Capture the cell that displays the provided text and extract its (X, Y) central coordinate. 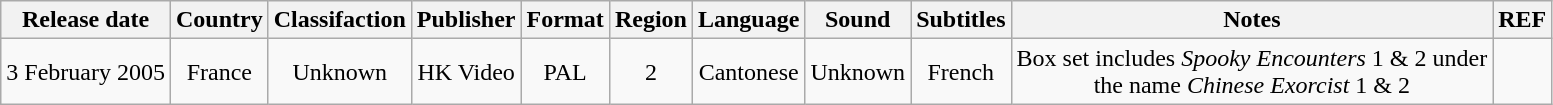
Region (650, 20)
Sound (858, 20)
Release date (86, 20)
Language (748, 20)
Box set includes Spooky Encounters 1 & 2 under the name Chinese Exorcist 1 & 2 (1252, 72)
France (219, 72)
REF (1522, 20)
Format (565, 20)
French (961, 72)
Publisher (466, 20)
3 February 2005 (86, 72)
2 (650, 72)
PAL (565, 72)
Subtitles (961, 20)
HK Video (466, 72)
Cantonese (748, 72)
Country (219, 20)
Notes (1252, 20)
Classifaction (340, 20)
